Provide the (X, Y) coordinate of the cell's center where the given text is located.  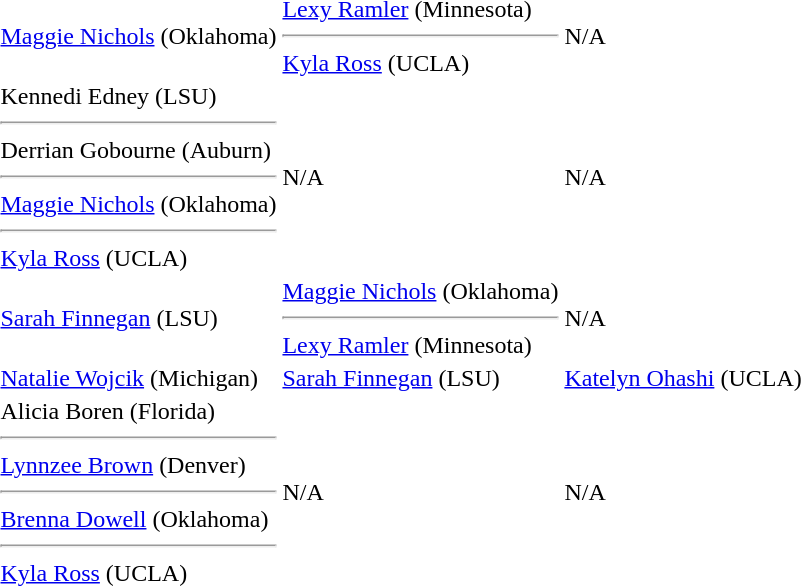
Maggie Nichols (Oklahoma)Lexy Ramler (Minnesota) (420, 318)
Sarah Finnegan (LSU) (420, 378)
N/A (420, 177)
